Return (x, y) of the center of cell containing provided text 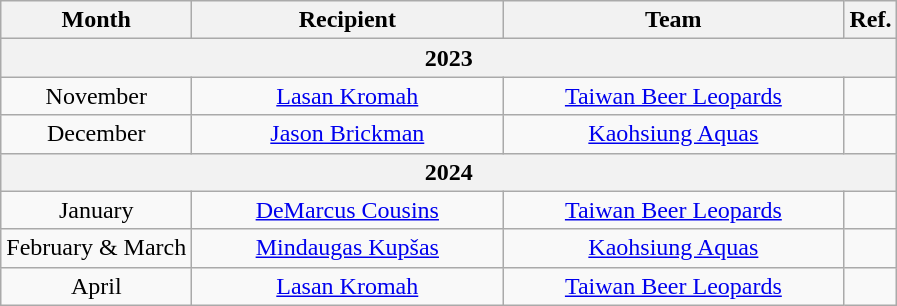
February & March (96, 248)
Jason Brickman (348, 134)
Recipient (348, 20)
Month (96, 20)
DeMarcus Cousins (348, 210)
Team (674, 20)
January (96, 210)
December (96, 134)
Ref. (870, 20)
April (96, 286)
2023 (449, 58)
November (96, 96)
Mindaugas Kupšas (348, 248)
2024 (449, 172)
